Provide the [x, y] coordinate of the cell's center where the given text is located.  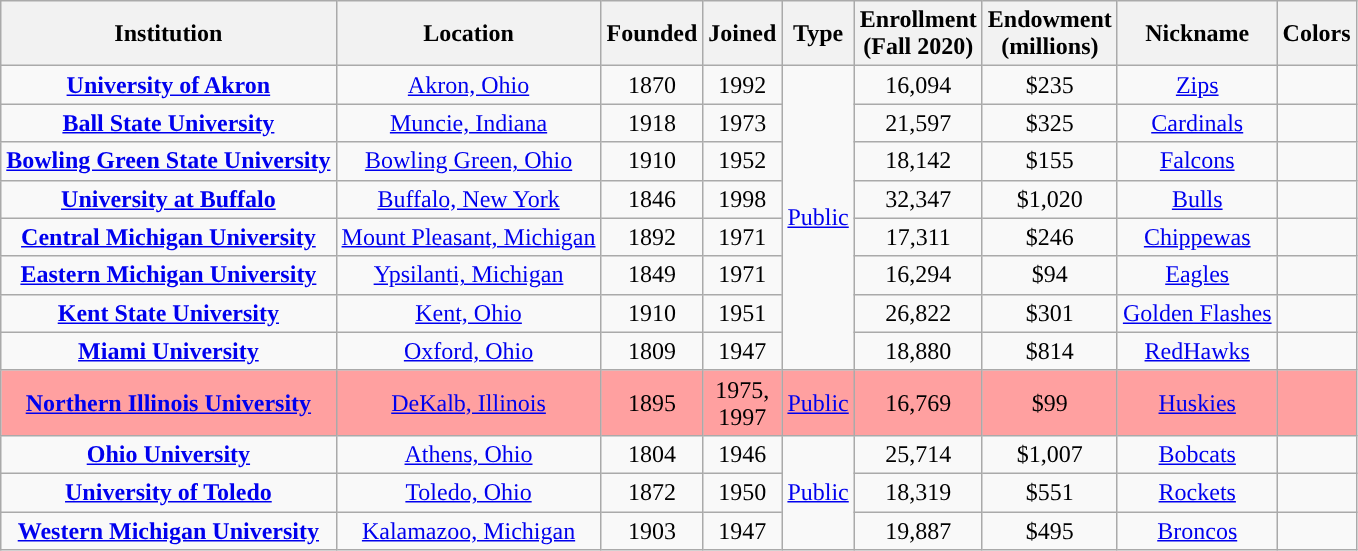
16,294 [918, 275]
Cardinals [1197, 123]
1809 [652, 351]
Muncie, Indiana [468, 123]
Golden Flashes [1197, 313]
16,094 [918, 85]
Enrollment(Fall 2020) [918, 34]
Founded [652, 34]
Oxford, Ohio [468, 351]
1895 [652, 402]
Zips [1197, 85]
University of Akron [168, 85]
1846 [652, 199]
Eastern Michigan University [168, 275]
$246 [1050, 237]
$1,020 [1050, 199]
17,311 [918, 237]
Western Michigan University [168, 531]
Bowling Green, Ohio [468, 161]
1804 [652, 454]
Miami University [168, 351]
1946 [742, 454]
16,769 [918, 402]
$551 [1050, 492]
Akron, Ohio [468, 85]
26,822 [918, 313]
1849 [652, 275]
1870 [652, 85]
Ball State University [168, 123]
University at Buffalo [168, 199]
18,880 [918, 351]
25,714 [918, 454]
Ypsilanti, Michigan [468, 275]
$814 [1050, 351]
Institution [168, 34]
Toledo, Ohio [468, 492]
32,347 [918, 199]
$301 [1050, 313]
$94 [1050, 275]
Broncos [1197, 531]
$155 [1050, 161]
Ohio University [168, 454]
Type [818, 34]
Northern Illinois University [168, 402]
Falcons [1197, 161]
University of Toledo [168, 492]
Mount Pleasant, Michigan [468, 237]
Bobcats [1197, 454]
Endowment(millions) [1050, 34]
DeKalb, Illinois [468, 402]
Kent, Ohio [468, 313]
Bowling Green State University [168, 161]
18,319 [918, 492]
Location [468, 34]
19,887 [918, 531]
Chippewas [1197, 237]
Athens, Ohio [468, 454]
21,597 [918, 123]
1950 [742, 492]
$325 [1050, 123]
1872 [652, 492]
18,142 [918, 161]
1918 [652, 123]
1973 [742, 123]
Colors [1316, 34]
Nickname [1197, 34]
Kent State University [168, 313]
Rockets [1197, 492]
Huskies [1197, 402]
1952 [742, 161]
$235 [1050, 85]
Joined [742, 34]
RedHawks [1197, 351]
$1,007 [1050, 454]
1975,1997 [742, 402]
1998 [742, 199]
1951 [742, 313]
Bulls [1197, 199]
1903 [652, 531]
Central Michigan University [168, 237]
$495 [1050, 531]
Eagles [1197, 275]
1892 [652, 237]
Kalamazoo, Michigan [468, 531]
1992 [742, 85]
Buffalo, New York [468, 199]
$99 [1050, 402]
